Provide the [x, y] coordinate of the cell's center where the given text is located.  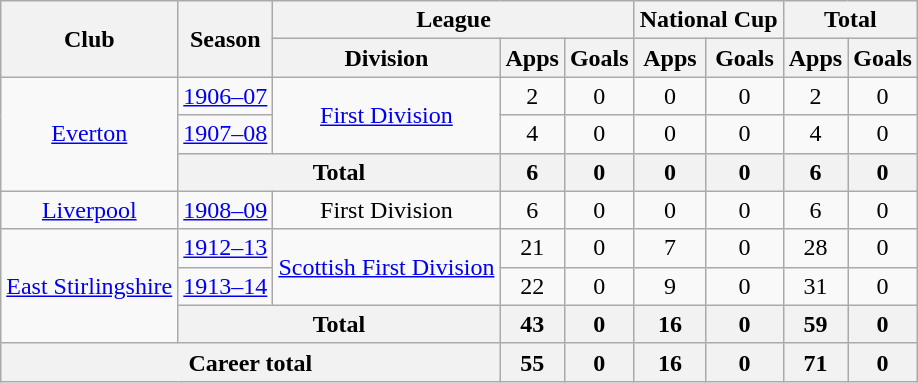
Scottish First Division [386, 267]
22 [532, 286]
9 [670, 286]
71 [815, 362]
31 [815, 286]
Career total [250, 362]
Liverpool [90, 210]
1912–13 [226, 248]
55 [532, 362]
21 [532, 248]
43 [532, 324]
Club [90, 39]
1908–09 [226, 210]
59 [815, 324]
Season [226, 39]
East Stirlingshire [90, 286]
28 [815, 248]
League [454, 20]
1907–08 [226, 134]
Everton [90, 134]
7 [670, 248]
1913–14 [226, 286]
1906–07 [226, 96]
National Cup [708, 20]
Division [386, 58]
